Provide the [X, Y] coordinate of the cell's center where the given text is located.  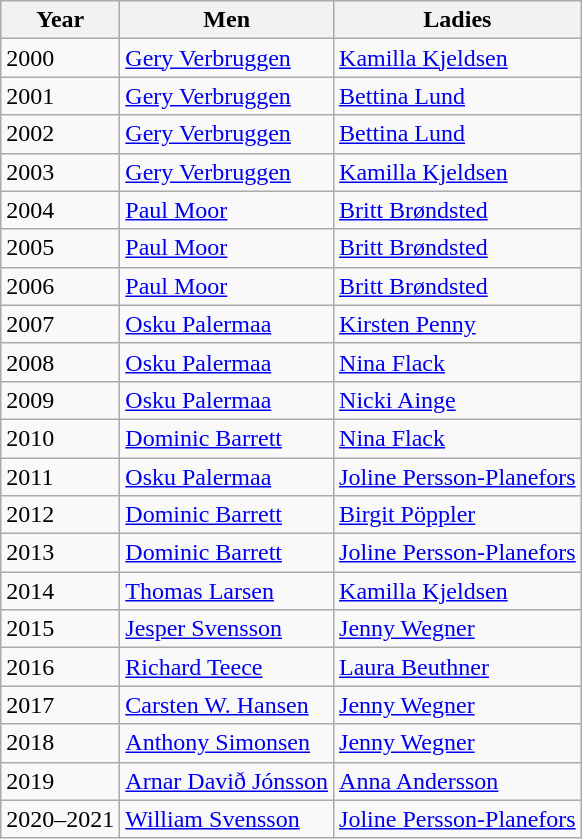
Thomas Larsen [227, 591]
2003 [60, 172]
2019 [60, 781]
2016 [60, 667]
2010 [60, 438]
Arnar Davið Jónsson [227, 781]
2011 [60, 477]
Jesper Svensson [227, 629]
Nicki Ainge [458, 400]
2002 [60, 134]
Richard Teece [227, 667]
2008 [60, 362]
2017 [60, 705]
2004 [60, 210]
2009 [60, 400]
2020–2021 [60, 819]
2015 [60, 629]
2001 [60, 96]
2005 [60, 248]
2000 [60, 58]
Carsten W. Hansen [227, 705]
Kirsten Penny [458, 324]
2018 [60, 743]
Anna Andersson [458, 781]
Year [60, 20]
Laura Beuthner [458, 667]
2006 [60, 286]
Men [227, 20]
Birgit Pöppler [458, 515]
Anthony Simonsen [227, 743]
Ladies [458, 20]
William Svensson [227, 819]
2013 [60, 553]
2014 [60, 591]
2012 [60, 515]
2007 [60, 324]
